Return (X, Y) of the center of cell containing provided text 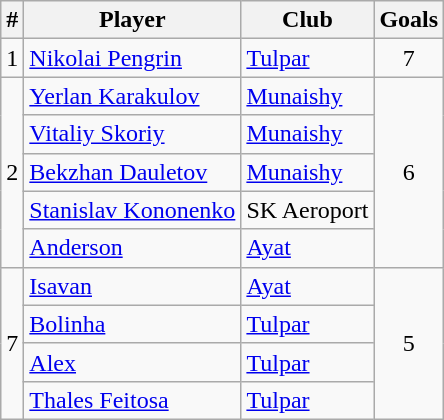
Bekzhan Dauletov (132, 172)
SK Aeroport (308, 210)
Bolinha (132, 324)
Thales Feitosa (132, 400)
1 (12, 58)
Goals (409, 20)
Yerlan Karakulov (132, 96)
Alex (132, 362)
6 (409, 172)
5 (409, 343)
Vitaliy Skoriy (132, 134)
Isavan (132, 286)
Nikolai Pengrin (132, 58)
Anderson (132, 248)
Stanislav Kononenko (132, 210)
# (12, 20)
Club (308, 20)
2 (12, 172)
Player (132, 20)
